From the cell containing the given text, extract its center point as [x, y] coordinate. 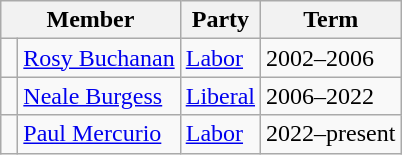
Party [220, 20]
Neale Burgess [99, 96]
2002–2006 [331, 58]
2022–present [331, 134]
Rosy Buchanan [99, 58]
Paul Mercurio [99, 134]
Member [90, 20]
2006–2022 [331, 96]
Liberal [220, 96]
Term [331, 20]
